Pinpoint the cell where the given text exists, returning its [x, y] midpoint coordinate. 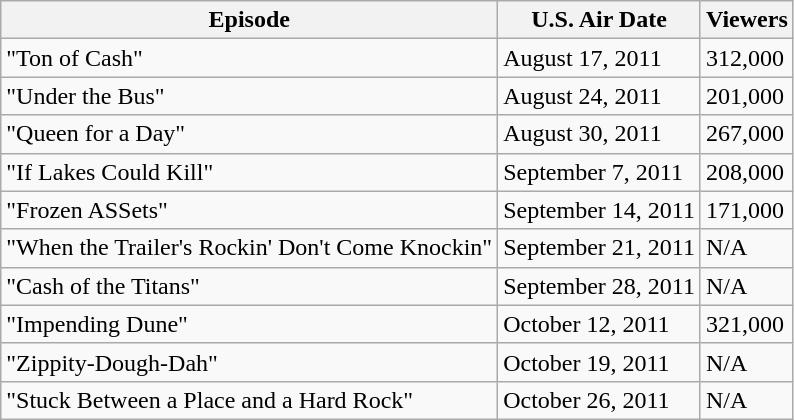
"Cash of the Titans" [250, 286]
"Zippity-Dough-Dah" [250, 362]
Viewers [746, 20]
August 17, 2011 [600, 58]
"Frozen ASSets" [250, 210]
August 30, 2011 [600, 134]
Episode [250, 20]
"Under the Bus" [250, 96]
September 14, 2011 [600, 210]
"When the Trailer's Rockin' Don't Come Knockin" [250, 248]
171,000 [746, 210]
October 26, 2011 [600, 400]
"If Lakes Could Kill" [250, 172]
August 24, 2011 [600, 96]
321,000 [746, 324]
September 28, 2011 [600, 286]
"Stuck Between a Place and a Hard Rock" [250, 400]
201,000 [746, 96]
September 7, 2011 [600, 172]
"Queen for a Day" [250, 134]
"Ton of Cash" [250, 58]
October 19, 2011 [600, 362]
October 12, 2011 [600, 324]
312,000 [746, 58]
U.S. Air Date [600, 20]
267,000 [746, 134]
208,000 [746, 172]
September 21, 2011 [600, 248]
"Impending Dune" [250, 324]
